Find where the given text appears and provide that cell's center as (X, Y) coordinate. 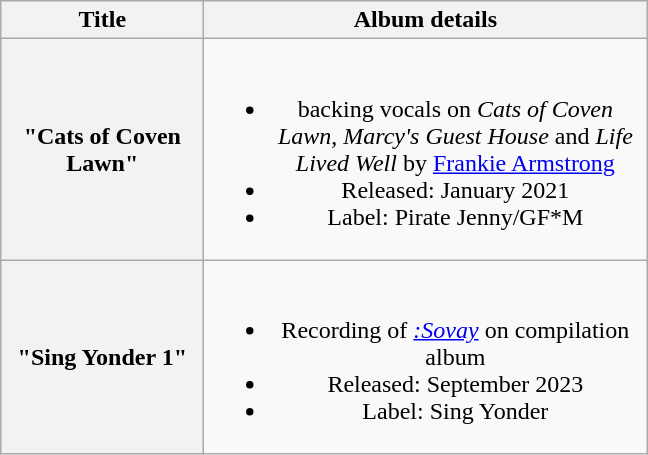
"Cats of Coven Lawn" (102, 150)
backing vocals on Cats of Coven Lawn, Marcy's Guest House and Life Lived Well by Frankie ArmstrongReleased: January 2021Label: Pirate Jenny/GF*M (426, 150)
Title (102, 20)
Album details (426, 20)
"Sing Yonder 1" (102, 357)
Recording of :Sovay on compilation albumReleased: September 2023Label: Sing Yonder (426, 357)
